For the text-containing cell, return its midpoint in [X, Y] coordinate format. 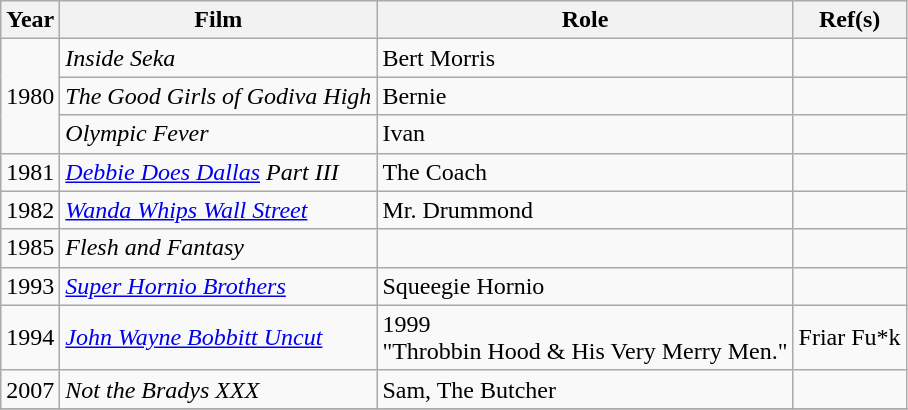
Flesh and Fantasy [218, 248]
1980 [30, 96]
Sam, The Butcher [585, 389]
1993 [30, 286]
Squeegie Hornio [585, 286]
Wanda Whips Wall Street [218, 210]
Olympic Fever [218, 134]
Not the Bradys XXX [218, 389]
Friar Fu*k [850, 338]
Debbie Does Dallas Part III [218, 172]
1999"Throbbin Hood & His Very Merry Men." [585, 338]
2007 [30, 389]
John Wayne Bobbitt Uncut [218, 338]
Inside Seka [218, 58]
Mr. Drummond [585, 210]
Super Hornio Brothers [218, 286]
Bert Morris [585, 58]
1985 [30, 248]
Year [30, 20]
The Good Girls of Godiva High [218, 96]
Ref(s) [850, 20]
Bernie [585, 96]
The Coach [585, 172]
Film [218, 20]
1981 [30, 172]
1994 [30, 338]
1982 [30, 210]
Ivan [585, 134]
Role [585, 20]
